Locate the cell with the specified text and output its [x, y] center coordinate. 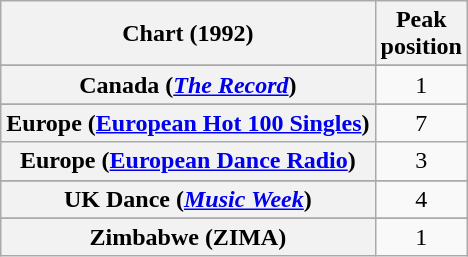
Chart (1992) [188, 34]
Zimbabwe (ZIMA) [188, 237]
Canada (The Record) [188, 85]
Europe (European Hot 100 Singles) [188, 123]
7 [421, 123]
UK Dance (Music Week) [188, 199]
3 [421, 161]
4 [421, 199]
Europe (European Dance Radio) [188, 161]
Peakposition [421, 34]
